Return (X, Y) of the center of cell containing provided text 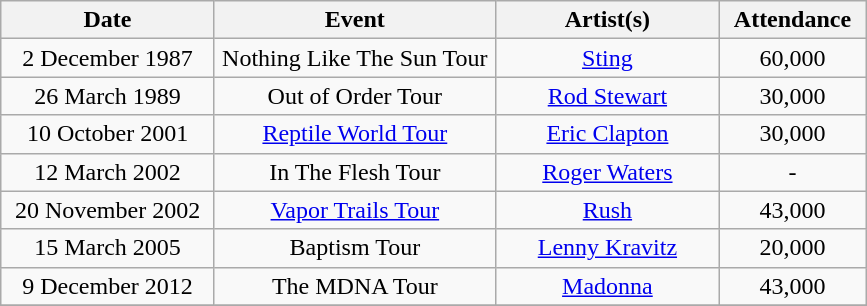
Madonna (607, 286)
9 December 2012 (108, 286)
Event (354, 20)
20,000 (792, 248)
Attendance (792, 20)
In The Flesh Tour (354, 172)
15 March 2005 (108, 248)
Date (108, 20)
Rod Stewart (607, 96)
Vapor Trails Tour (354, 210)
Baptism Tour (354, 248)
Artist(s) (607, 20)
60,000 (792, 58)
Eric Clapton (607, 134)
- (792, 172)
10 October 2001 (108, 134)
2 December 1987 (108, 58)
The MDNA Tour (354, 286)
20 November 2002 (108, 210)
Roger Waters (607, 172)
Reptile World Tour (354, 134)
Lenny Kravitz (607, 248)
Out of Order Tour (354, 96)
12 March 2002 (108, 172)
Sting (607, 58)
26 March 1989 (108, 96)
Rush (607, 210)
Nothing Like The Sun Tour (354, 58)
